Capture the cell that displays the provided text and extract its [x, y] central coordinate. 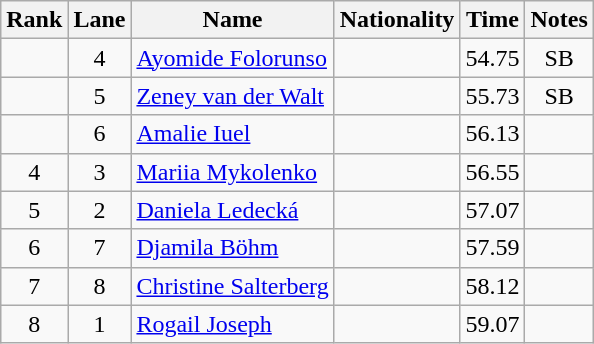
1 [100, 324]
Time [492, 20]
Name [232, 20]
57.59 [492, 248]
Rogail Joseph [232, 324]
Amalie Iuel [232, 134]
Nationality [397, 20]
Djamila Böhm [232, 248]
Lane [100, 20]
56.55 [492, 172]
Rank [34, 20]
55.73 [492, 96]
56.13 [492, 134]
Ayomide Folorunso [232, 58]
Notes [559, 20]
54.75 [492, 58]
2 [100, 210]
58.12 [492, 286]
59.07 [492, 324]
Daniela Ledecká [232, 210]
57.07 [492, 210]
Christine Salterberg [232, 286]
Mariia Mykolenko [232, 172]
3 [100, 172]
Zeney van der Walt [232, 96]
